Find where the given text appears and provide that cell's center as (x, y) coordinate. 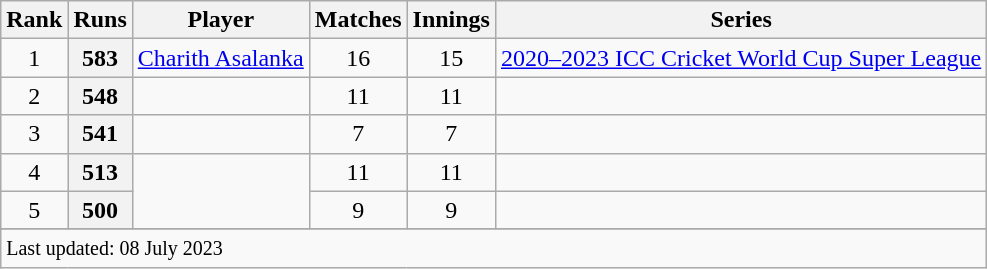
15 (451, 58)
2020–2023 ICC Cricket World Cup Super League (740, 58)
Rank (34, 20)
Last updated: 08 July 2023 (494, 248)
548 (100, 96)
Innings (451, 20)
1 (34, 58)
500 (100, 210)
3 (34, 134)
2 (34, 96)
4 (34, 172)
Matches (358, 20)
513 (100, 172)
Series (740, 20)
5 (34, 210)
541 (100, 134)
583 (100, 58)
Player (220, 20)
Charith Asalanka (220, 58)
16 (358, 58)
Runs (100, 20)
